Scan for the cell matching the given text and deliver its [X, Y] coordinate at center. 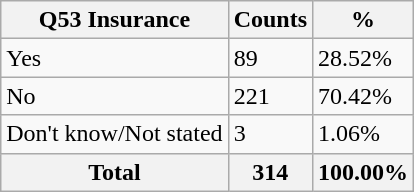
314 [270, 172]
28.52% [364, 58]
Total [114, 172]
3 [270, 134]
100.00% [364, 172]
Don't know/Not stated [114, 134]
89 [270, 58]
No [114, 96]
1.06% [364, 134]
Q53 Insurance [114, 20]
70.42% [364, 96]
% [364, 20]
221 [270, 96]
Counts [270, 20]
Yes [114, 58]
